Scan for the cell matching the given text and deliver its (X, Y) coordinate at center. 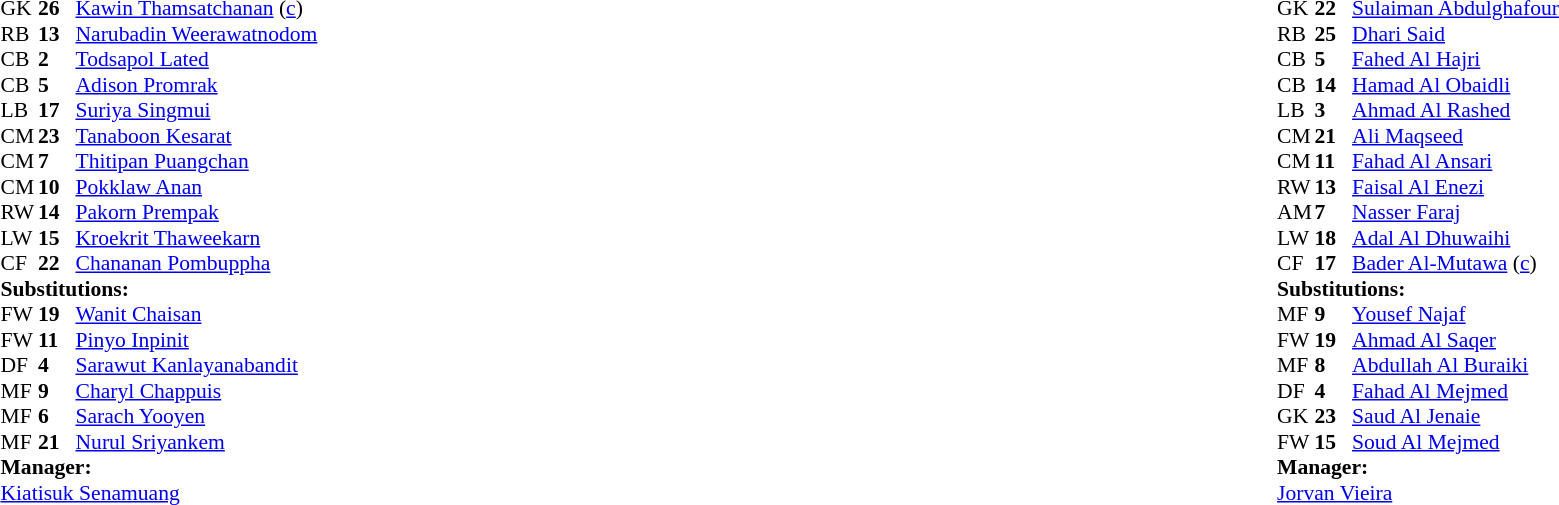
Suriya Singmui (197, 111)
10 (57, 187)
Fahad Al Ansari (1456, 161)
22 (57, 263)
Dhari Said (1456, 34)
Saud Al Jenaie (1456, 417)
Ahmad Al Rashed (1456, 111)
Tanaboon Kesarat (197, 136)
Faisal Al Enezi (1456, 187)
Chananan Pombuppha (197, 263)
6 (57, 417)
Fahed Al Hajri (1456, 59)
Ahmad Al Saqer (1456, 340)
Adison Promrak (197, 85)
Charyl Chappuis (197, 391)
Kroekrit Thaweekarn (197, 238)
Yousef Najaf (1456, 315)
25 (1334, 34)
Pakorn Prempak (197, 213)
Sarach Yooyen (197, 417)
3 (1334, 111)
Ali Maqseed (1456, 136)
Narubadin Weerawatnodom (197, 34)
Hamad Al Obaidli (1456, 85)
Fahad Al Mejmed (1456, 391)
8 (1334, 365)
2 (57, 59)
GK (1296, 417)
Bader Al-Mutawa (c) (1456, 263)
Abdullah Al Buraiki (1456, 365)
18 (1334, 238)
Soud Al Mejmed (1456, 442)
Nurul Sriyankem (197, 442)
Sarawut Kanlayanabandit (197, 365)
Wanit Chaisan (197, 315)
Nasser Faraj (1456, 213)
Pinyo Inpinit (197, 340)
Pokklaw Anan (197, 187)
AM (1296, 213)
Thitipan Puangchan (197, 161)
Todsapol Lated (197, 59)
Adal Al Dhuwaihi (1456, 238)
